Return [X, Y] of the center of cell containing provided text 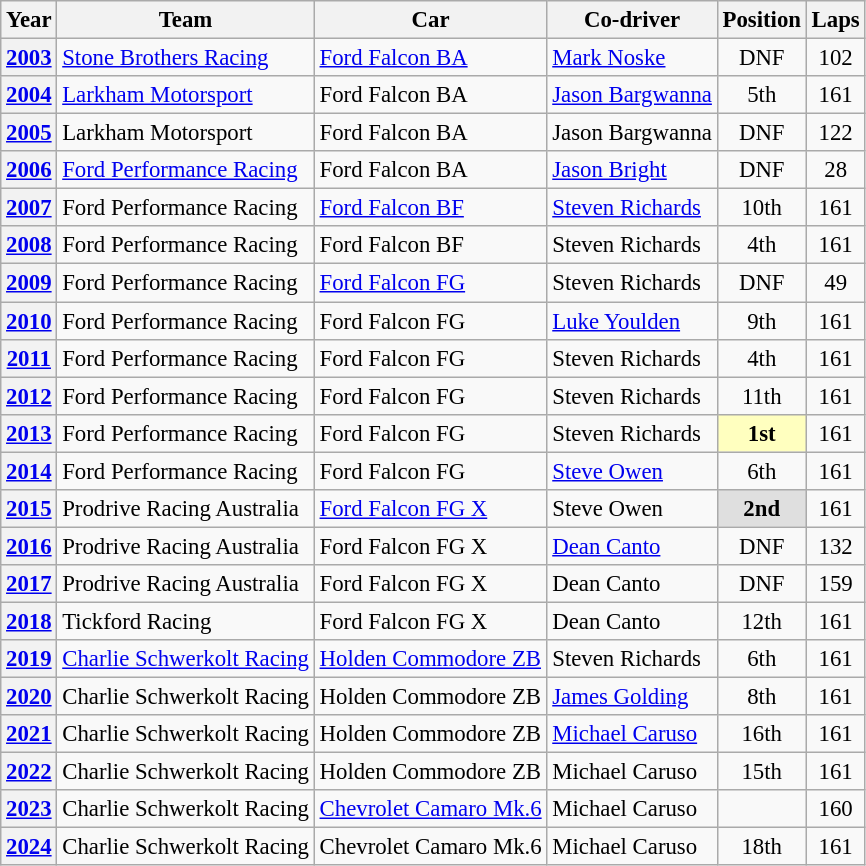
2005 [29, 133]
16th [762, 734]
2018 [29, 621]
Position [762, 20]
2021 [29, 734]
1st [762, 433]
2011 [29, 358]
Year [29, 20]
15th [762, 772]
2017 [29, 584]
2024 [29, 847]
10th [762, 208]
2007 [29, 208]
Laps [836, 20]
2015 [29, 509]
160 [836, 809]
Stone Brothers Racing [186, 58]
8th [762, 697]
2nd [762, 509]
2008 [29, 245]
Team [186, 20]
5th [762, 95]
9th [762, 321]
132 [836, 546]
2003 [29, 58]
2006 [29, 170]
28 [836, 170]
2019 [29, 659]
102 [836, 58]
2012 [29, 396]
Mark Noske [632, 58]
122 [836, 133]
2013 [29, 433]
2014 [29, 471]
11th [762, 396]
2004 [29, 95]
2016 [29, 546]
Luke Youlden [632, 321]
2022 [29, 772]
49 [836, 283]
2020 [29, 697]
Car [430, 20]
18th [762, 847]
12th [762, 621]
2023 [29, 809]
2009 [29, 283]
159 [836, 584]
James Golding [632, 697]
2010 [29, 321]
Jason Bright [632, 170]
Co-driver [632, 20]
Tickford Racing [186, 621]
